For the text-containing cell, return its midpoint in [X, Y] coordinate format. 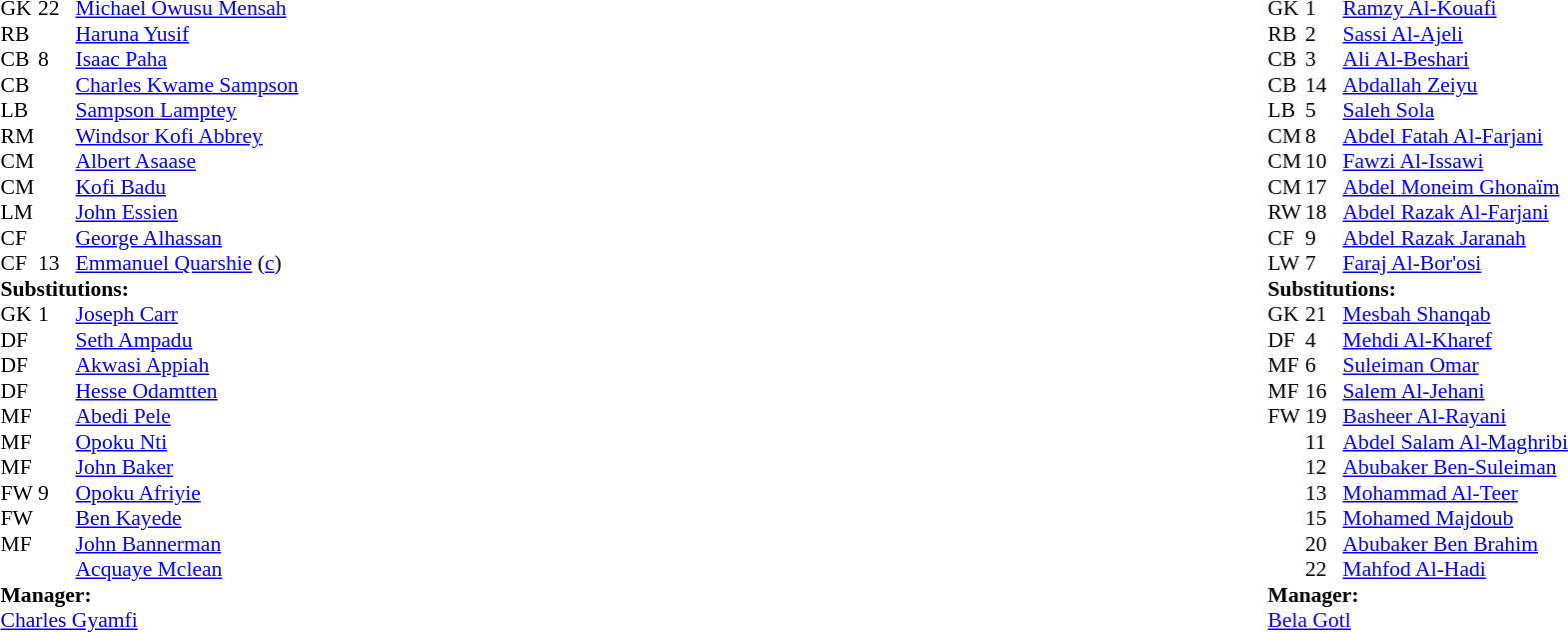
Seth Ampadu [188, 340]
Mohamed Majdoub [1455, 519]
Haruna Yusif [188, 34]
22 [1324, 569]
15 [1324, 519]
Abedi Pele [188, 417]
Abdel Razak Jaranah [1455, 238]
Albert Asaase [188, 161]
Isaac Paha [188, 59]
Abdel Razak Al-Farjani [1455, 213]
Faraj Al-Bor'osi [1455, 263]
Mesbah Shanqab [1455, 315]
14 [1324, 85]
Akwasi Appiah [188, 365]
John Baker [188, 467]
Saleh Sola [1455, 111]
6 [1324, 365]
18 [1324, 213]
11 [1324, 442]
16 [1324, 391]
Kofi Badu [188, 187]
Basheer Al-Rayani [1455, 417]
Acquaye Mclean [188, 569]
7 [1324, 263]
Emmanuel Quarshie (c) [188, 263]
LW [1287, 263]
Abdel Salam Al-Maghribi [1455, 442]
Abubaker Ben-Suleiman [1455, 467]
Opoku Nti [188, 442]
Salem Al-Jehani [1455, 391]
20 [1324, 544]
Mahfod Al-Hadi [1455, 569]
4 [1324, 340]
12 [1324, 467]
Charles Kwame Sampson [188, 85]
Abdel Moneim Ghonaïm [1455, 187]
Sassi Al-Ajeli [1455, 34]
George Alhassan [188, 238]
Opoku Afriyie [188, 493]
Ben Kayede [188, 519]
RM [19, 136]
3 [1324, 59]
Ali Al-Beshari [1455, 59]
Abubaker Ben Brahim [1455, 544]
Joseph Carr [188, 315]
10 [1324, 161]
John Bannerman [188, 544]
Hesse Odamtten [188, 391]
RW [1287, 213]
19 [1324, 417]
Mehdi Al-Kharef [1455, 340]
Fawzi Al-Issawi [1455, 161]
1 [57, 315]
Mohammad Al-Teer [1455, 493]
Abdallah Zeiyu [1455, 85]
Sampson Lamptey [188, 111]
17 [1324, 187]
LM [19, 213]
John Essien [188, 213]
Suleiman Omar [1455, 365]
5 [1324, 111]
2 [1324, 34]
Abdel Fatah Al-Farjani [1455, 136]
21 [1324, 315]
Windsor Kofi Abbrey [188, 136]
